Identify which cell holds the provided text, then report its [x, y] central coordinate. 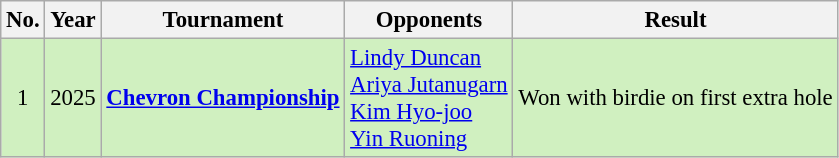
1 [23, 98]
Lindy Duncan Ariya Jutanugarn Kim Hyo-joo Yin Ruoning [429, 98]
No. [23, 20]
Opponents [429, 20]
Chevron Championship [223, 98]
Tournament [223, 20]
Year [73, 20]
Result [676, 20]
Won with birdie on first extra hole [676, 98]
2025 [73, 98]
